Locate the cell with the specified text and output its [X, Y] center coordinate. 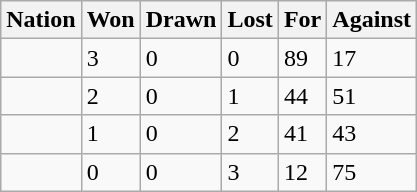
For [302, 20]
43 [372, 134]
41 [302, 134]
Drawn [181, 20]
12 [302, 172]
75 [372, 172]
Won [110, 20]
89 [302, 58]
51 [372, 96]
Lost [250, 20]
Against [372, 20]
Nation [41, 20]
17 [372, 58]
44 [302, 96]
